Scan for the cell matching the given text and deliver its (X, Y) coordinate at center. 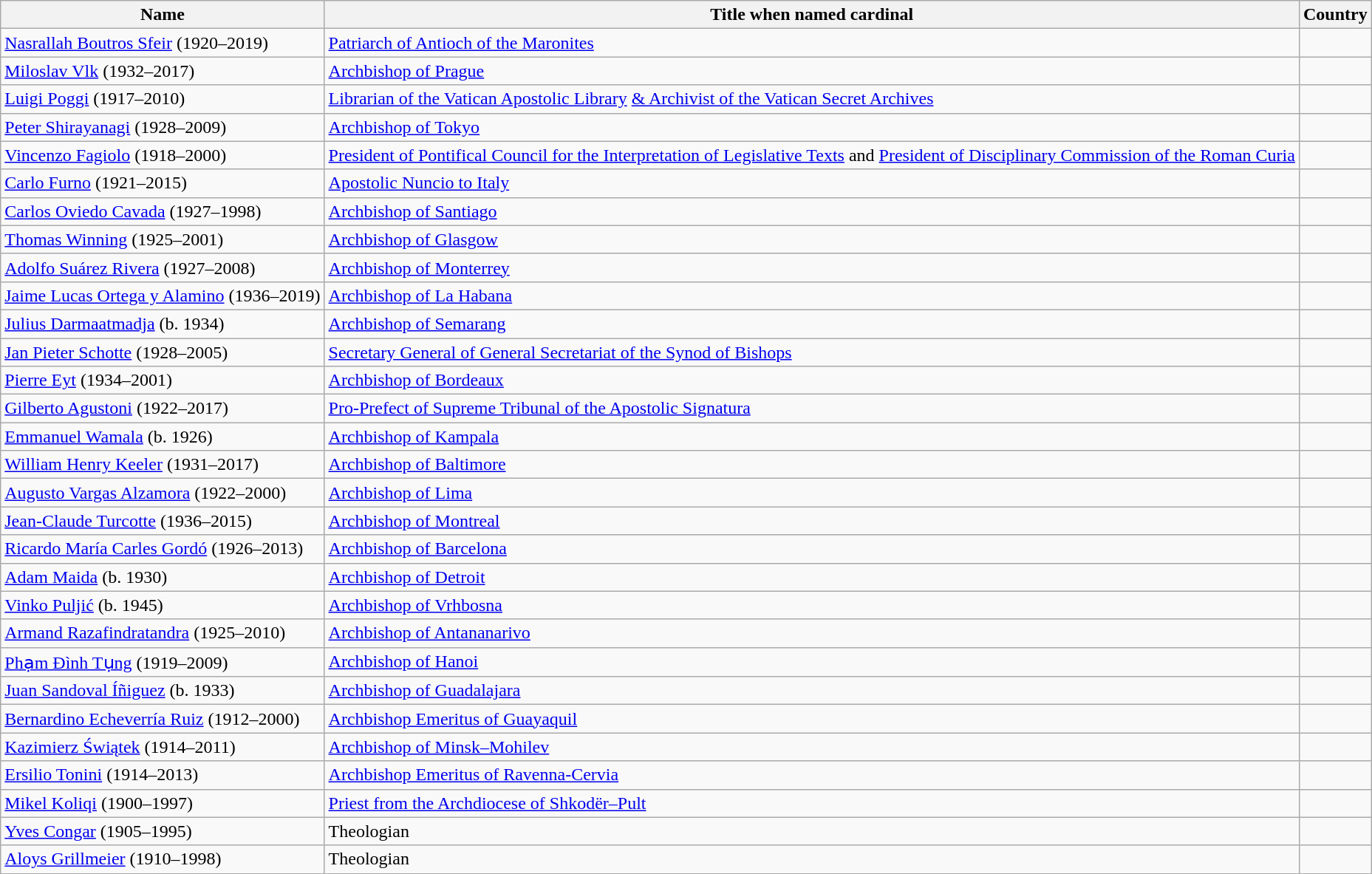
Emmanuel Wamala (b. 1926) (163, 437)
Juan Sandoval Íñiguez (b. 1933) (163, 691)
Ricardo María Carles Gordó (1926–2013) (163, 549)
Archbishop of Baltimore (811, 465)
Title when named cardinal (811, 15)
Archbishop of Lima (811, 493)
Julius Darmaatmadja (b. 1934) (163, 324)
Jaime Lucas Ortega y Alamino (1936–2019) (163, 296)
Librarian of the Vatican Apostolic Library & Archivist of the Vatican Secret Archives (811, 99)
Archbishop of Santiago (811, 211)
Name (163, 15)
Archbishop of Prague (811, 71)
Jean-Claude Turcotte (1936–2015) (163, 521)
Archbishop of Guadalajara (811, 691)
Thomas Winning (1925–2001) (163, 239)
Archbishop of Monterrey (811, 267)
Vincenzo Fagiolo (1918–2000) (163, 155)
Archbishop of Vrhbosna (811, 605)
Patriarch of Antioch of the Maronites (811, 43)
Carlo Furno (1921–2015) (163, 183)
Yves Congar (1905–1995) (163, 831)
Archbishop of Detroit (811, 577)
Aloys Grillmeier (1910–1998) (163, 859)
Mikel Koliqi (1900–1997) (163, 803)
Archbishop of Hanoi (811, 662)
Archbishop Emeritus of Ravenna-Cervia (811, 775)
Vinko Puljić (b. 1945) (163, 605)
Miloslav Vlk (1932–2017) (163, 71)
Armand Razafindratandra (1925–2010) (163, 633)
Archbishop of Tokyo (811, 127)
Kazimierz Świątek (1914–2011) (163, 747)
Archbishop of Kampala (811, 437)
Carlos Oviedo Cavada (1927–1998) (163, 211)
Pierre Eyt (1934–2001) (163, 380)
Jan Pieter Schotte (1928–2005) (163, 352)
Secretary General of General Secretariat of the Synod of Bishops (811, 352)
Archbishop of Montreal (811, 521)
Peter Shirayanagi (1928–2009) (163, 127)
Gilberto Agustoni (1922–2017) (163, 409)
Augusto Vargas Alzamora (1922–2000) (163, 493)
Archbishop Emeritus of Guayaquil (811, 719)
Adolfo Suárez Rivera (1927–2008) (163, 267)
Luigi Poggi (1917–2010) (163, 99)
President of Pontifical Council for the Interpretation of Legislative Texts and President of Disciplinary Commission of the Roman Curia (811, 155)
Adam Maida (b. 1930) (163, 577)
Priest from the Archdiocese of Shkodër–Pult (811, 803)
Country (1335, 15)
Archbishop of Bordeaux (811, 380)
Bernardino Echeverría Ruiz (1912–2000) (163, 719)
Archbishop of Semarang (811, 324)
Apostolic Nuncio to Italy (811, 183)
Archbishop of Minsk–Mohilev (811, 747)
Ersilio Tonini (1914–2013) (163, 775)
Archbishop of Glasgow (811, 239)
Archbishop of Antananarivo (811, 633)
Archbishop of La Habana (811, 296)
Pro-Prefect of Supreme Tribunal of the Apostolic Signatura (811, 409)
William Henry Keeler (1931–2017) (163, 465)
Archbishop of Barcelona (811, 549)
Nasrallah Boutros Sfeir (1920–2019) (163, 43)
Phạm Đình Tụng (1919–2009) (163, 662)
